Capture the cell that displays the provided text and extract its [X, Y] central coordinate. 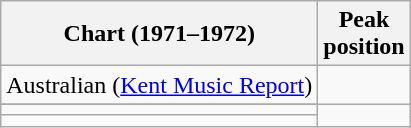
Australian (Kent Music Report) [160, 85]
Chart (1971–1972) [160, 34]
Peakposition [364, 34]
